Output the (X, Y) coordinate of the center of the cell containing the given text.  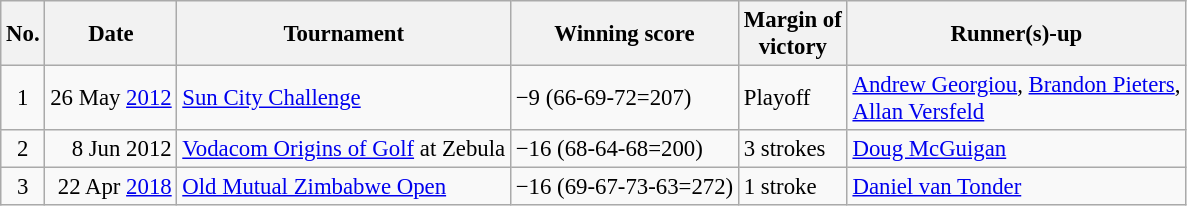
−9 (66-69-72=207) (624, 98)
8 Jun 2012 (111, 149)
Doug McGuigan (1016, 149)
26 May 2012 (111, 98)
Old Mutual Zimbabwe Open (344, 187)
Andrew Georgiou, Brandon Pieters, Allan Versfeld (1016, 98)
3 (23, 187)
Margin ofvictory (792, 34)
3 strokes (792, 149)
Sun City Challenge (344, 98)
Date (111, 34)
Playoff (792, 98)
−16 (69-67-73-63=272) (624, 187)
Vodacom Origins of Golf at Zebula (344, 149)
1 (23, 98)
No. (23, 34)
Daniel van Tonder (1016, 187)
2 (23, 149)
Winning score (624, 34)
Tournament (344, 34)
−16 (68-64-68=200) (624, 149)
Runner(s)-up (1016, 34)
22 Apr 2018 (111, 187)
1 stroke (792, 187)
